Scan for the cell matching the given text and deliver its [x, y] coordinate at center. 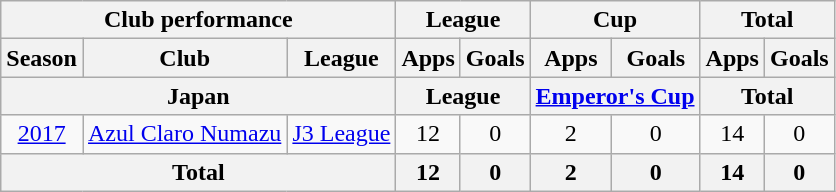
Emperor's Cup [615, 96]
Azul Claro Numazu [184, 134]
Club performance [198, 20]
Season [42, 58]
2017 [42, 134]
J3 League [342, 134]
Club [184, 58]
Japan [198, 96]
Cup [615, 20]
